Scan for the cell matching the given text and deliver its (X, Y) coordinate at center. 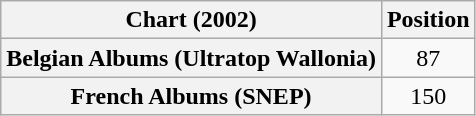
French Albums (SNEP) (192, 96)
150 (428, 96)
Position (428, 20)
Belgian Albums (Ultratop Wallonia) (192, 58)
Chart (2002) (192, 20)
87 (428, 58)
